Output the [x, y] coordinate of the center of the cell containing the given text.  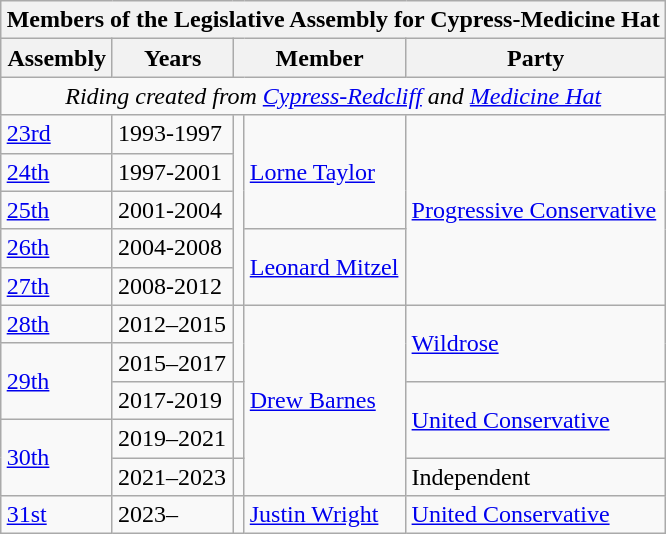
Assembly [56, 58]
Leonard Mitzel [325, 267]
31st [56, 515]
2015–2017 [172, 362]
Justin Wright [325, 515]
Progressive Conservative [536, 210]
30th [56, 457]
29th [56, 381]
Wildrose [536, 343]
1993-1997 [172, 134]
23rd [56, 134]
Drew Barnes [325, 400]
27th [56, 286]
26th [56, 248]
2001-2004 [172, 210]
2017-2019 [172, 400]
24th [56, 172]
2021–2023 [172, 477]
28th [56, 324]
2004-2008 [172, 248]
Party [536, 58]
Member [320, 58]
2019–2021 [172, 438]
25th [56, 210]
1997-2001 [172, 172]
2023– [172, 515]
Independent [536, 477]
2012–2015 [172, 324]
Members of the Legislative Assembly for Cypress-Medicine Hat [333, 20]
Lorne Taylor [325, 172]
Riding created from Cypress-Redcliff and Medicine Hat [333, 96]
2008-2012 [172, 286]
Years [172, 58]
